Search for the cell housing the specified text and yield its [x, y] center coordinate. 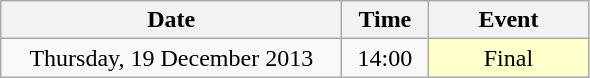
Time [385, 20]
14:00 [385, 58]
Event [508, 20]
Thursday, 19 December 2013 [172, 58]
Final [508, 58]
Date [172, 20]
